Search for the cell housing the specified text and yield its [X, Y] center coordinate. 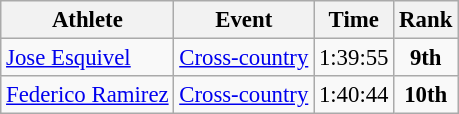
Event [244, 20]
Time [354, 20]
Jose Esquivel [88, 58]
Rank [426, 20]
10th [426, 95]
9th [426, 58]
Federico Ramirez [88, 95]
Athlete [88, 20]
1:40:44 [354, 95]
1:39:55 [354, 58]
